Determine the (x, y) coordinate at the center of the cell enclosing the given text.  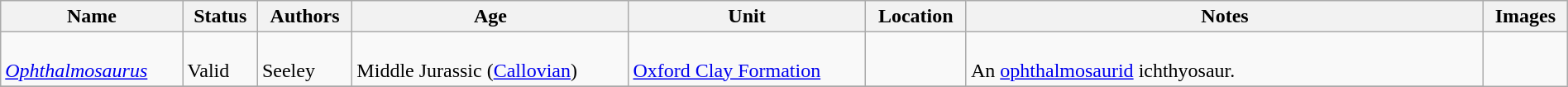
Status (220, 17)
Location (915, 17)
Ophthalmosaurus (92, 60)
An ophthalmosaurid ichthyosaur. (1224, 60)
Name (92, 17)
Valid (220, 60)
Unit (747, 17)
Seeley (304, 60)
Notes (1224, 17)
Middle Jurassic (Callovian) (490, 60)
Authors (304, 17)
Age (490, 17)
Images (1526, 17)
Oxford Clay Formation (747, 60)
